Detect which cell encompasses the target text, then output its [X, Y] center coordinate. 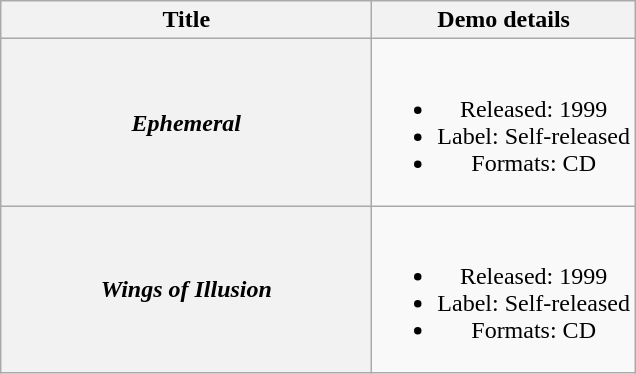
Demo details [504, 20]
Wings of Illusion [186, 290]
Ephemeral [186, 122]
Title [186, 20]
